Search for the cell housing the specified text and yield its (X, Y) center coordinate. 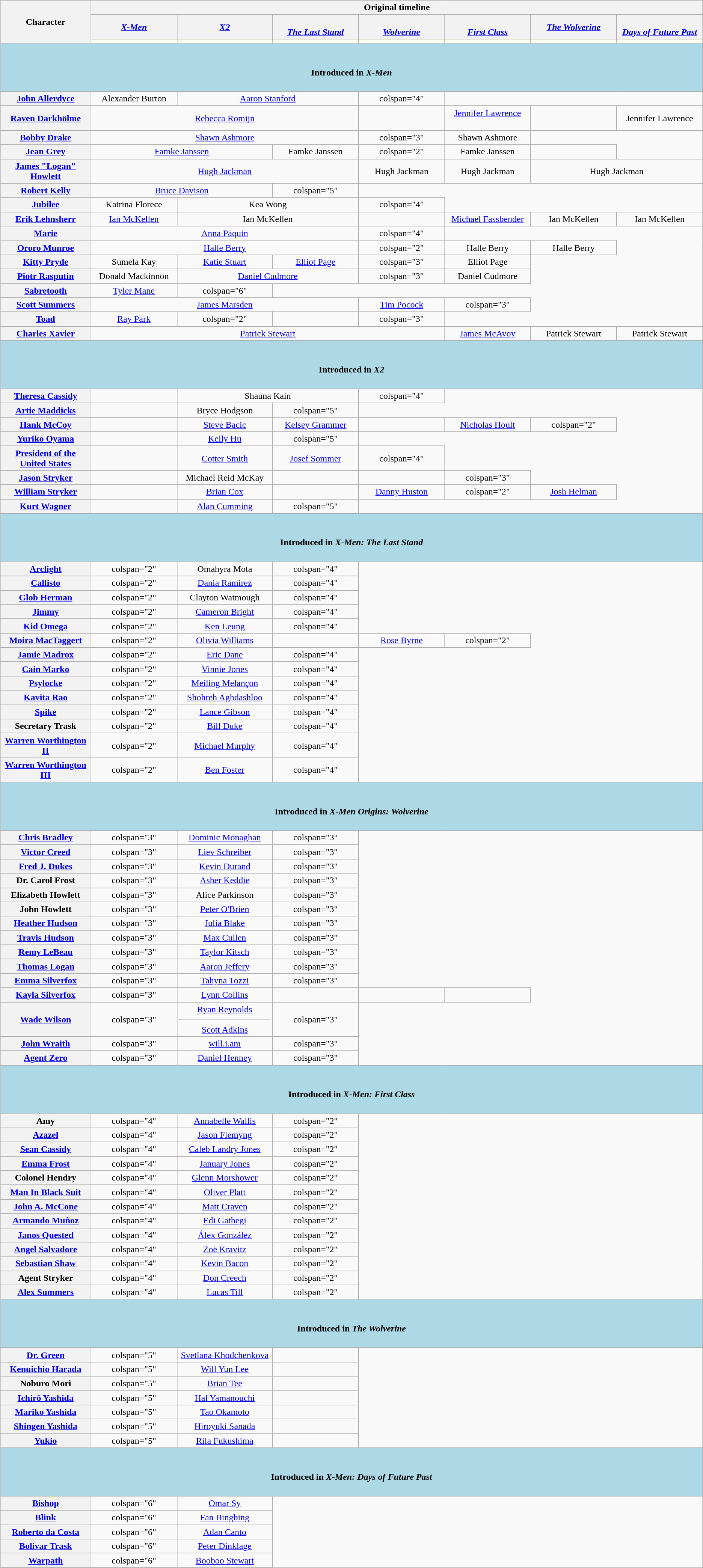
The Last Stand (315, 27)
John Allerdyce (46, 99)
Aaron Jeffery (225, 966)
Warpath (46, 1560)
Cameron Bright (225, 612)
First Class (487, 27)
Thomas Logan (46, 966)
Sumela Kay (134, 262)
Aaron Stanford (268, 99)
Cain Marko (46, 669)
James Marsden (225, 305)
Matt Craven (225, 1206)
Remy LeBeau (46, 952)
Omar Sy (225, 1503)
X-Men (134, 27)
Kevin Durand (225, 866)
X2 (225, 27)
Heather Hudson (46, 923)
Glob Herman (46, 597)
Azazel (46, 1135)
Hiroyuki Sanada (225, 1426)
Yukio (46, 1441)
Ben Foster (225, 770)
Edi Gathegi (225, 1221)
Amy (46, 1121)
President of the United States (46, 458)
Emma Silverfox (46, 980)
William Stryker (46, 492)
Bruce Davison (182, 190)
Alice Parkinson (225, 895)
Agent Stryker (46, 1278)
Introduced in X-Men: Days of Future Past (351, 1472)
Original timeline (397, 8)
Ken Leung (225, 626)
Wolverine (402, 27)
Marie (46, 233)
Caleb Landry Jones (225, 1149)
Psylocke (46, 683)
Tyler Mane (134, 291)
Artie Maddicks (46, 410)
Theresa Cassidy (46, 396)
Scott Summers (46, 305)
Kelsey Grammer (315, 425)
Peter O'Brien (225, 909)
Glenn Morshower (225, 1178)
Tahyna Tozzi (225, 980)
Liev Schreiber (225, 852)
Fred J. Dukes (46, 866)
Lynn Collins (225, 995)
Bryce Hodgson (225, 410)
Agent Zero (46, 1058)
Zoë Kravitz (225, 1249)
Blink (46, 1518)
Raven Darkhölme (46, 118)
Kurt Wagner (46, 506)
Erik Lehnsherr (46, 219)
Introduced in X-Men: The Last Stand (351, 538)
Michael Fassbender (487, 219)
Oliver Platt (225, 1192)
Colonel Hendry (46, 1178)
Lucas Till (225, 1292)
Character (46, 22)
Introduced in X-Men (351, 68)
Steve Bacic (225, 425)
Moira MacTaggert (46, 640)
Introduced in The Wolverine (351, 1323)
Michael Murphy (225, 746)
Hal Yamanouchi (225, 1398)
Booboo Stewart (225, 1560)
Asher Keddie (225, 880)
Tim Pocock (402, 305)
Danny Huston (402, 492)
Dominic Monaghan (225, 838)
Noburo Mori (46, 1383)
Eric Dane (225, 654)
Spike (46, 712)
Kid Omega (46, 626)
Janos Quested (46, 1235)
Dr. Carol Frost (46, 880)
Introduced in X2 (351, 365)
Alex Summers (46, 1292)
Vinnie Jones (225, 669)
Alexander Burton (134, 99)
Tao Okamoto (225, 1412)
Taylor Kitsch (225, 952)
Kelly Hu (225, 439)
Kayla Silverfox (46, 995)
Adan Canto (225, 1532)
Svetlana Khodchenkova (225, 1355)
Dr. Green (46, 1355)
Jean Grey (46, 152)
Lance Gibson (225, 712)
Elizabeth Howlett (46, 895)
Victor Creed (46, 852)
Hank McCoy (46, 425)
Jimmy (46, 612)
Callisto (46, 583)
Omahyra Mota (225, 569)
Emma Frost (46, 1164)
Katrina Florece (134, 205)
Warren Worthington II (46, 746)
Josh Helman (574, 492)
Introduced in X-Men: First Class (351, 1090)
Álex González (225, 1235)
Charles Xavier (46, 333)
Jason Stryker (46, 478)
Ichirō Yashida (46, 1398)
Mariko Yashida (46, 1412)
John Wraith (46, 1044)
Fan Bingbing (225, 1518)
Michael Reid McKay (225, 478)
will.i.am (225, 1044)
Julia Blake (225, 923)
Meiling Melançon (225, 683)
Armando Muñoz (46, 1221)
Max Cullen (225, 938)
Roberto da Costa (46, 1532)
Jamie Madrox (46, 654)
Will Yun Lee (225, 1369)
Shingen Yashida (46, 1426)
Kenuichio Harada (46, 1369)
Olivia Williams (225, 640)
Kea Wong (268, 205)
Sebastian Shaw (46, 1263)
Days of Future Past (659, 27)
Anna Paquin (225, 233)
Clayton Watmough (225, 597)
Ororo Munroe (46, 247)
Man In Black Suit (46, 1192)
Annabelle Wallis (225, 1121)
Kitty Pryde (46, 262)
Cotter Smith (225, 458)
Sean Cassidy (46, 1149)
Nicholas Hoult (487, 425)
Rila Fukushima (225, 1441)
Ray Park (134, 319)
Peter Dinklage (225, 1546)
Ryan ReynoldsScott Adkins (225, 1019)
James McAvoy (487, 333)
Shauna Kain (268, 396)
John Howlett (46, 909)
John A. McCone (46, 1206)
Don Creech (225, 1278)
Daniel Henney (225, 1058)
Jason Flemyng (225, 1135)
Rose Byrne (402, 640)
Bolivar Trask (46, 1546)
Yuriko Oyama (46, 439)
Piotr Rasputin (46, 276)
Travis Hudson (46, 938)
Alan Cumming (225, 506)
Katie Stuart (225, 262)
Brian Tee (225, 1383)
January Jones (225, 1164)
James "Logan" Howlett (46, 171)
Angel Salvadore (46, 1249)
Toad (46, 319)
Bill Duke (225, 726)
Secretary Trask (46, 726)
Dania Ramirez (225, 583)
Introduced in X-Men Origins: Wolverine (351, 807)
Josef Sommer (315, 458)
Bishop (46, 1503)
Sabretooth (46, 291)
Kavita Rao (46, 698)
Chris Bradley (46, 838)
Arclight (46, 569)
Rebecca Romijn (225, 118)
Shohreh Aghdashloo (225, 698)
Brian Cox (225, 492)
Donald Mackinnon (134, 276)
Warren Worthington III (46, 770)
Kevin Bacon (225, 1263)
Bobby Drake (46, 137)
Robert Kelly (46, 190)
Jubilee (46, 205)
The Wolverine (574, 27)
Wade Wilson (46, 1019)
